Search for the cell housing the specified text and yield its (X, Y) center coordinate. 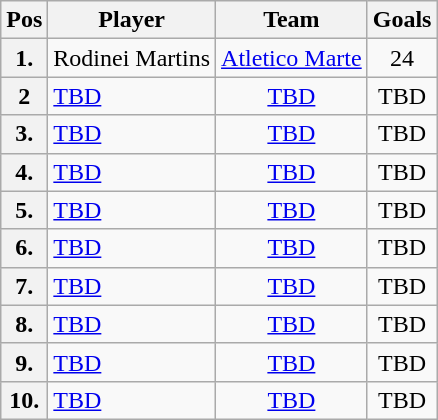
Player (132, 20)
4. (24, 172)
9. (24, 362)
5. (24, 210)
1. (24, 58)
Team (292, 20)
8. (24, 324)
Rodinei Martins (132, 58)
3. (24, 134)
Atletico Marte (292, 58)
2 (24, 96)
Goals (402, 20)
7. (24, 286)
10. (24, 400)
24 (402, 58)
Pos (24, 20)
6. (24, 248)
